Scan for the cell matching the given text and deliver its [x, y] coordinate at center. 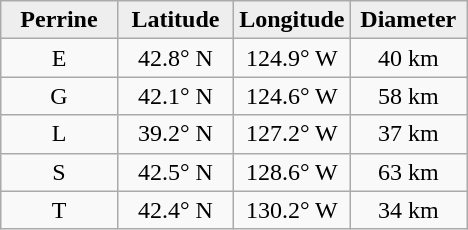
L [59, 134]
T [59, 210]
124.6° W [292, 96]
Diameter [408, 20]
37 km [408, 134]
127.2° W [292, 134]
Longitude [292, 20]
G [59, 96]
42.8° N [175, 58]
S [59, 172]
42.1° N [175, 96]
63 km [408, 172]
124.9° W [292, 58]
34 km [408, 210]
Perrine [59, 20]
42.5° N [175, 172]
42.4° N [175, 210]
39.2° N [175, 134]
Latitude [175, 20]
E [59, 58]
40 km [408, 58]
130.2° W [292, 210]
128.6° W [292, 172]
58 km [408, 96]
